From the cell containing the given text, extract its center point as [X, Y] coordinate. 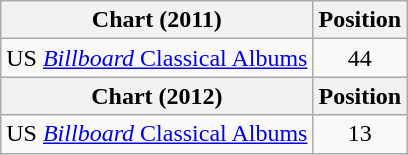
13 [360, 134]
44 [360, 58]
Chart (2011) [157, 20]
Chart (2012) [157, 96]
